Locate the cell with the specified text and output its (X, Y) center coordinate. 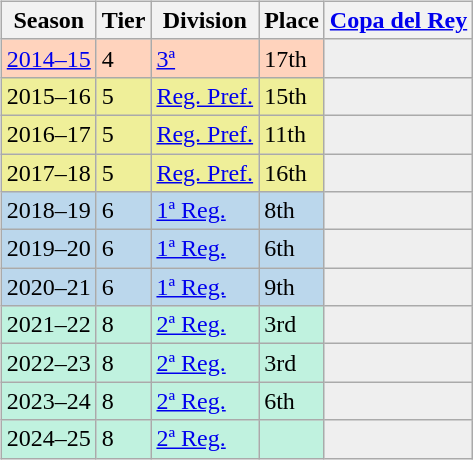
9th (292, 287)
2015–16 (48, 96)
2014–15 (48, 58)
2024–25 (48, 439)
2018–19 (48, 211)
Division (205, 20)
Copa del Rey (398, 20)
2020–21 (48, 287)
4 (124, 58)
2023–24 (48, 401)
16th (292, 173)
2017–18 (48, 173)
2021–22 (48, 325)
2022–23 (48, 363)
2016–17 (48, 134)
Tier (124, 20)
11th (292, 134)
8th (292, 211)
17th (292, 58)
3ª (205, 58)
Place (292, 20)
2019–20 (48, 249)
15th (292, 96)
Season (48, 20)
